Extract the (X, Y) coordinate from the center of the cell holding the provided text.  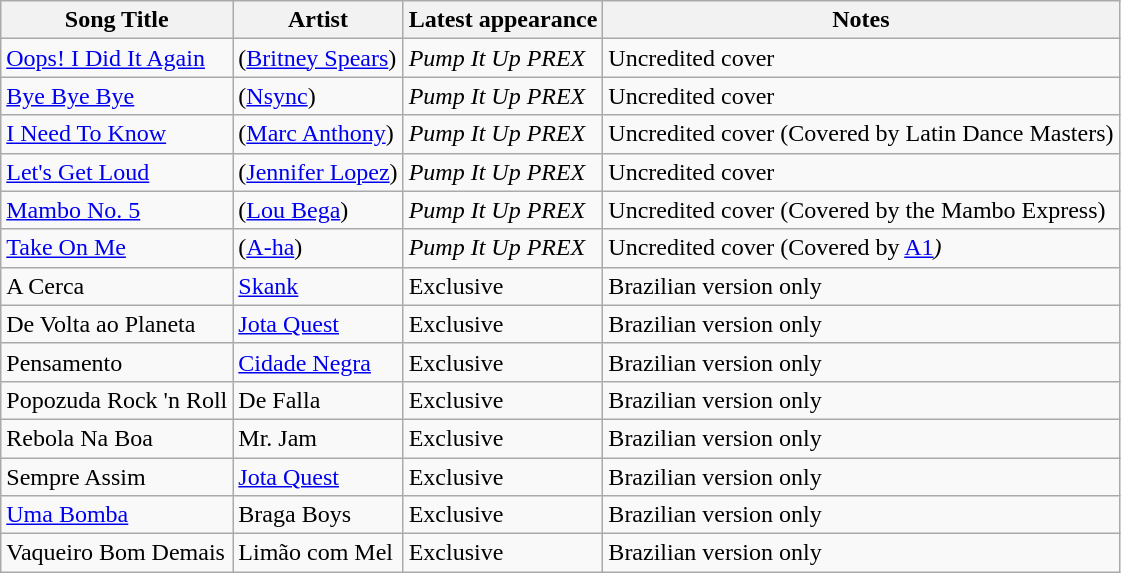
Skank (318, 286)
De Volta ao Planeta (117, 324)
Oops! I Did It Again (117, 58)
Bye Bye Bye (117, 96)
Sempre Assim (117, 477)
Popozuda Rock 'n Roll (117, 400)
Cidade Negra (318, 362)
Rebola Na Boa (117, 438)
De Falla (318, 400)
Vaqueiro Bom Demais (117, 553)
(Jennifer Lopez) (318, 172)
Uncredited cover (Covered by the Mambo Express) (861, 210)
Braga Boys (318, 515)
Uma Bomba (117, 515)
I Need To Know (117, 134)
Mambo No. 5 (117, 210)
Latest appearance (503, 20)
Song Title (117, 20)
(Nsync) (318, 96)
Notes (861, 20)
(Britney Spears) (318, 58)
Let's Get Loud (117, 172)
Take On Me (117, 248)
Pensamento (117, 362)
Limão com Mel (318, 553)
Uncredited cover (Covered by Latin Dance Masters) (861, 134)
(Lou Bega) (318, 210)
(Marc Anthony) (318, 134)
(A-ha) (318, 248)
A Cerca (117, 286)
Artist (318, 20)
Mr. Jam (318, 438)
Uncredited cover (Covered by A1) (861, 248)
